Detect which cell encompasses the target text, then output its [x, y] center coordinate. 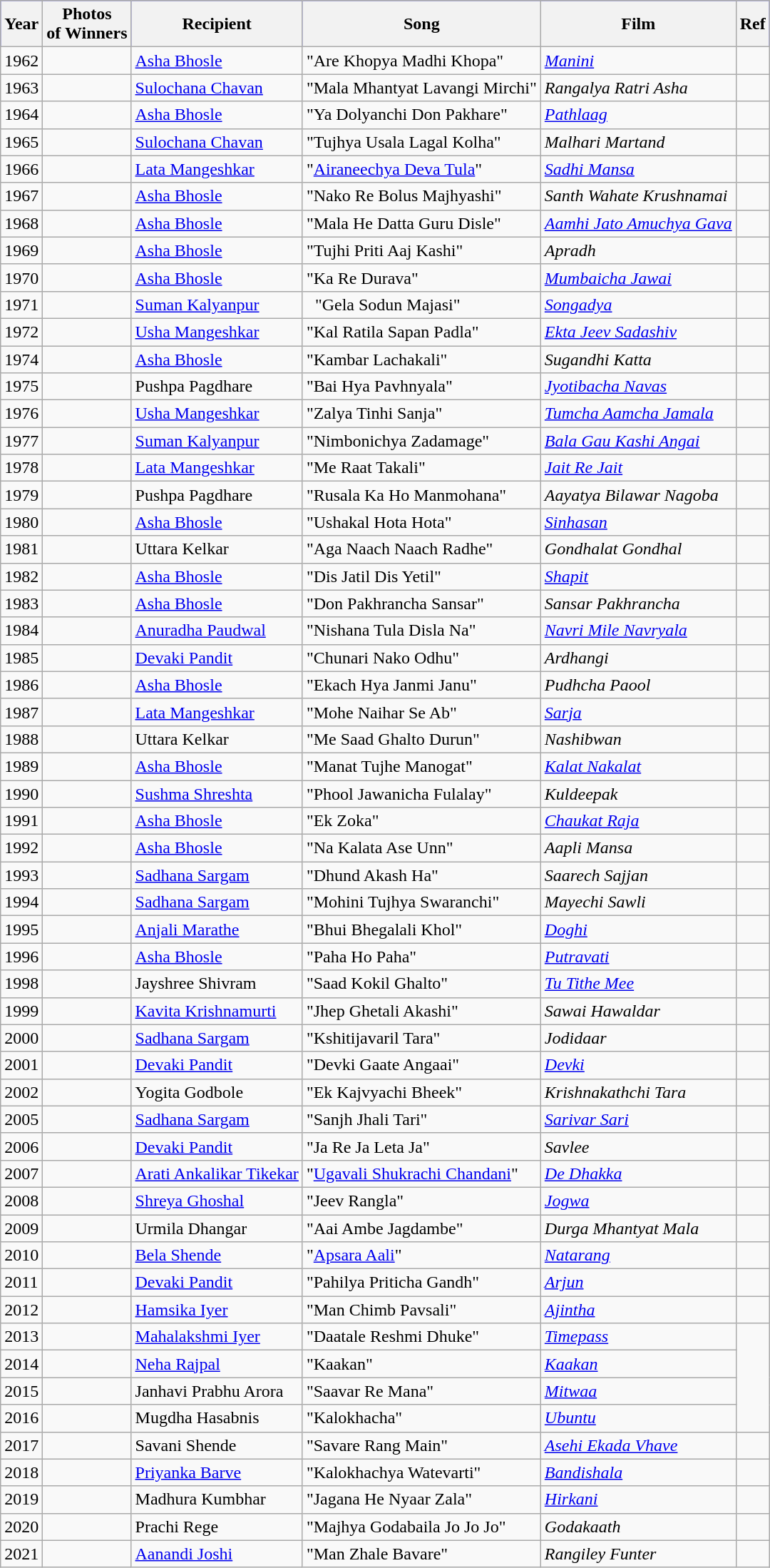
"Bhui Bhegalali Khol" [421, 930]
Tumcha Aamcha Jamala [638, 414]
Sinhasan [638, 522]
Savlee [638, 1146]
Bala Gau Kashi Angai [638, 441]
"Chunari Nako Odhu" [421, 658]
"Jhep Ghetali Akashi" [421, 1011]
1999 [21, 1011]
Sugandhi Katta [638, 359]
Malhari Martand [638, 142]
Savani Shende [217, 1445]
"Gela Sodun Majasi" [421, 305]
Prachi Rege [217, 1527]
Tu Tithe Mee [638, 984]
1990 [21, 794]
2011 [21, 1283]
1974 [21, 359]
Sarja [638, 712]
Mitwaa [638, 1391]
2007 [21, 1174]
Anuradha Paudwal [217, 631]
"Me Raat Takali" [421, 468]
"Man Chimb Pavsali" [421, 1310]
"Apsara Aali" [421, 1256]
"Na Kalata Ase Unn" [421, 848]
"Ya Dolyanchi Don Pakhare" [421, 115]
1968 [21, 223]
Jodidaar [638, 1038]
1963 [21, 88]
1988 [21, 739]
2001 [21, 1065]
"Zalya Tinhi Sanja" [421, 414]
1993 [21, 875]
"Ja Re Ja Leta Ja" [421, 1146]
"Ek Kajvyachi Bheek" [421, 1092]
Mumbaicha Jawai [638, 278]
Arjun [638, 1283]
2010 [21, 1256]
"Mohe Naihar Se Ab" [421, 712]
Kalat Nakalat [638, 766]
Asehi Ekada Vhave [638, 1445]
"Ekach Hya Janmi Janu" [421, 685]
Sushma Shreshta [217, 794]
"Dis Jatil Dis Yetil" [421, 576]
Recipient [217, 24]
"Sanjh Jhali Tari" [421, 1119]
"Daatale Reshmi Dhuke" [421, 1337]
"Rusala Ka Ho Manmohana" [421, 495]
"Kalokhachya Watevarti" [421, 1472]
"Ushakal Hota Hota" [421, 522]
2019 [21, 1500]
1977 [21, 441]
Ardhangi [638, 658]
Yogita Godbole [217, 1092]
Priyanka Barve [217, 1472]
Kaakan [638, 1364]
1969 [21, 250]
"Mala Mhantyat Lavangi Mirchi" [421, 88]
"Bai Hya Pavhnyala" [421, 387]
2021 [21, 1554]
1965 [21, 142]
Aayatya Bilawar Nagoba [638, 495]
"Me Saad Ghalto Durun" [421, 739]
Godakaath [638, 1527]
2014 [21, 1364]
Year [21, 24]
Photosof Winners [87, 24]
1981 [21, 549]
1962 [21, 61]
1998 [21, 984]
De Dhakka [638, 1174]
1991 [21, 821]
Songadya [638, 305]
"Ek Zoka" [421, 821]
"Kambar Lachakali" [421, 359]
Urmila Dhangar [217, 1228]
"Nishana Tula Disla Na" [421, 631]
2017 [21, 1445]
Sadhi Mansa [638, 169]
Mahalakshmi Iyer [217, 1337]
1978 [21, 468]
"Tujhi Priti Aaj Kashi" [421, 250]
"Kshitijavaril Tara" [421, 1038]
"Mohini Tujhya Swaranchi" [421, 902]
Mayechi Sawli [638, 902]
Durga Mhantyat Mala [638, 1228]
Ref [753, 24]
2012 [21, 1310]
Mugdha Hasabnis [217, 1418]
"Tujhya Usala Lagal Kolha" [421, 142]
1995 [21, 930]
"Don Pakhrancha Sansar" [421, 604]
Chaukat Raja [638, 821]
Aapli Mansa [638, 848]
1994 [21, 902]
Nashibwan [638, 739]
Gondhalat Gondhal [638, 549]
1966 [21, 169]
"Aga Naach Naach Radhe" [421, 549]
2015 [21, 1391]
Putravati [638, 957]
Sansar Pakhrancha [638, 604]
"Are Khopya Madhi Khopa" [421, 61]
Ekta Jeev Sadashiv [638, 332]
"Saavar Re Mana" [421, 1391]
Navri Mile Navryala [638, 631]
"Kalokhacha" [421, 1418]
"Jagana He Nyaar Zala" [421, 1500]
1975 [21, 387]
"Nako Re Bolus Majhyashi" [421, 196]
Devki [638, 1065]
Rangalya Ratri Asha [638, 88]
Timepass [638, 1337]
Madhura Kumbhar [217, 1500]
Saarech Sajjan [638, 875]
Pudhcha Paool [638, 685]
1986 [21, 685]
1976 [21, 414]
"Kaakan" [421, 1364]
"Paha Ho Paha" [421, 957]
"Man Zhale Bavare" [421, 1554]
Ubuntu [638, 1418]
2016 [21, 1418]
Shapit [638, 576]
Arati Ankalikar Tikekar [217, 1174]
Kuldeepak [638, 794]
"Phool Jawanicha Fulalay" [421, 794]
Rangiley Funter [638, 1554]
1984 [21, 631]
2013 [21, 1337]
Manini [638, 61]
1971 [21, 305]
1985 [21, 658]
2000 [21, 1038]
Hirkani [638, 1500]
1989 [21, 766]
Aamhi Jato Amuchya Gava [638, 223]
Doghi [638, 930]
2020 [21, 1527]
Hamsika Iyer [217, 1310]
"Nimbonichya Zadamage" [421, 441]
Ajintha [638, 1310]
1992 [21, 848]
Film [638, 24]
"Manat Tujhe Manogat" [421, 766]
"Jeev Rangla" [421, 1201]
2009 [21, 1228]
"Dhund Akash Ha" [421, 875]
Bandishala [638, 1472]
Jayshree Shivram [217, 984]
1972 [21, 332]
"Airaneechya Deva Tula" [421, 169]
Jait Re Jait [638, 468]
Shreya Ghoshal [217, 1201]
2006 [21, 1146]
1982 [21, 576]
2018 [21, 1472]
Apradh [638, 250]
1980 [21, 522]
1970 [21, 278]
1996 [21, 957]
Pathlaag [638, 115]
2002 [21, 1092]
1979 [21, 495]
Krishnakathchi Tara [638, 1092]
Kavita Krishnamurti [217, 1011]
"Saad Kokil Ghalto" [421, 984]
"Pahilya Priticha Gandh" [421, 1283]
Bela Shende [217, 1256]
"Savare Rang Main" [421, 1445]
1967 [21, 196]
"Majhya Godabaila Jo Jo Jo" [421, 1527]
1983 [21, 604]
Jyotibacha Navas [638, 387]
Jogwa [638, 1201]
"Kal Ratila Sapan Padla" [421, 332]
Sawai Hawaldar [638, 1011]
Neha Rajpal [217, 1364]
"Ka Re Durava" [421, 278]
"Devki Gaate Angaai" [421, 1065]
Natarang [638, 1256]
Janhavi Prabhu Arora [217, 1391]
"Mala He Datta Guru Disle" [421, 223]
Anjali Marathe [217, 930]
Santh Wahate Krushnamai [638, 196]
"Aai Ambe Jagdambe" [421, 1228]
2005 [21, 1119]
Sarivar Sari [638, 1119]
2008 [21, 1201]
"Ugavali Shukrachi Chandani" [421, 1174]
1964 [21, 115]
Song [421, 24]
1987 [21, 712]
Aanandi Joshi [217, 1554]
